From the cell containing the given text, extract its center point as [X, Y] coordinate. 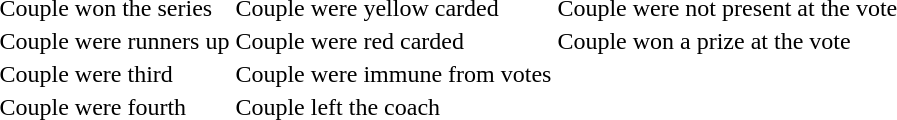
Couple were immune from votes [394, 74]
Couple were red carded [394, 41]
